Search for the cell housing the specified text and yield its [x, y] center coordinate. 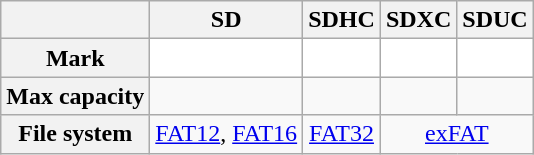
FAT32 [342, 134]
exFAT [456, 134]
File system [76, 134]
FAT12, FAT16 [226, 134]
SD [226, 20]
SDUC [495, 20]
SDHC [342, 20]
Max capacity [76, 96]
SDXC [418, 20]
Mark [76, 58]
